Return [x, y] of the center of cell containing provided text 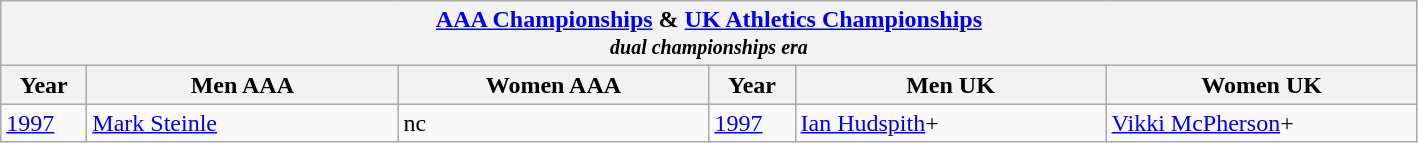
Vikki McPherson+ [1262, 123]
nc [554, 123]
Ian Hudspith+ [950, 123]
Women UK [1262, 85]
Men UK [950, 85]
Men AAA [242, 85]
AAA Championships & UK Athletics Championshipsdual championships era [709, 34]
Mark Steinle [242, 123]
Women AAA [554, 85]
